Output the (x, y) coordinate of the center of the cell containing the given text.  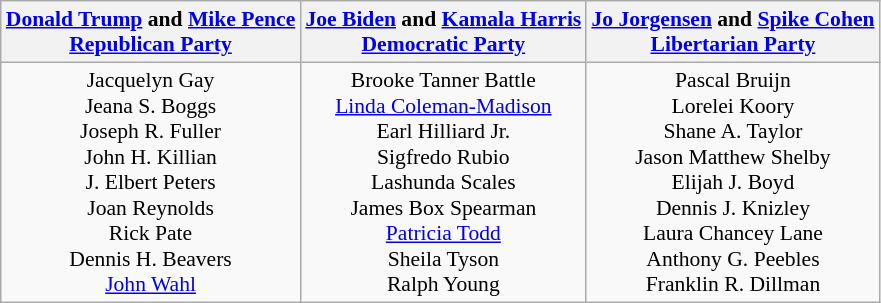
Joe Biden and Kamala HarrisDemocratic Party (443, 32)
Jo Jorgensen and Spike CohenLibertarian Party (732, 32)
Pascal BruijnLorelei KooryShane A. TaylorJason Matthew ShelbyElijah J. BoydDennis J. KnizleyLaura Chancey LaneAnthony G. PeeblesFranklin R. Dillman (732, 182)
Donald Trump and Mike PenceRepublican Party (151, 32)
Jacquelyn GayJeana S. BoggsJoseph R. FullerJohn H. KillianJ. Elbert PetersJoan ReynoldsRick PateDennis H. BeaversJohn Wahl (151, 182)
Brooke Tanner BattleLinda Coleman-MadisonEarl Hilliard Jr.Sigfredo RubioLashunda ScalesJames Box SpearmanPatricia ToddSheila TysonRalph Young (443, 182)
